Detect which cell encompasses the target text, then output its [X, Y] center coordinate. 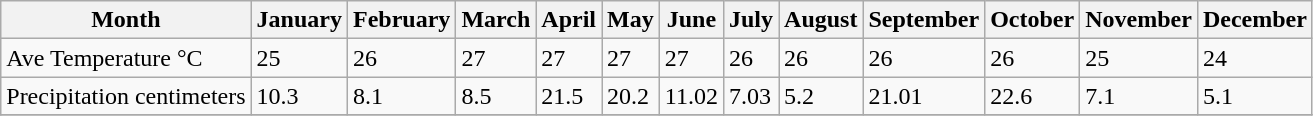
February [401, 20]
March [496, 20]
July [750, 20]
8.1 [401, 96]
September [924, 20]
8.5 [496, 96]
24 [1254, 58]
20.2 [631, 96]
August [821, 20]
Precipitation centimeters [126, 96]
11.02 [691, 96]
21.01 [924, 96]
Ave Temperature °C [126, 58]
Month [126, 20]
May [631, 20]
April [569, 20]
January [299, 20]
5.1 [1254, 96]
21.5 [569, 96]
October [1032, 20]
22.6 [1032, 96]
December [1254, 20]
5.2 [821, 96]
10.3 [299, 96]
June [691, 20]
November [1139, 20]
7.1 [1139, 96]
7.03 [750, 96]
